Output the (X, Y) coordinate of the center of the cell containing the given text.  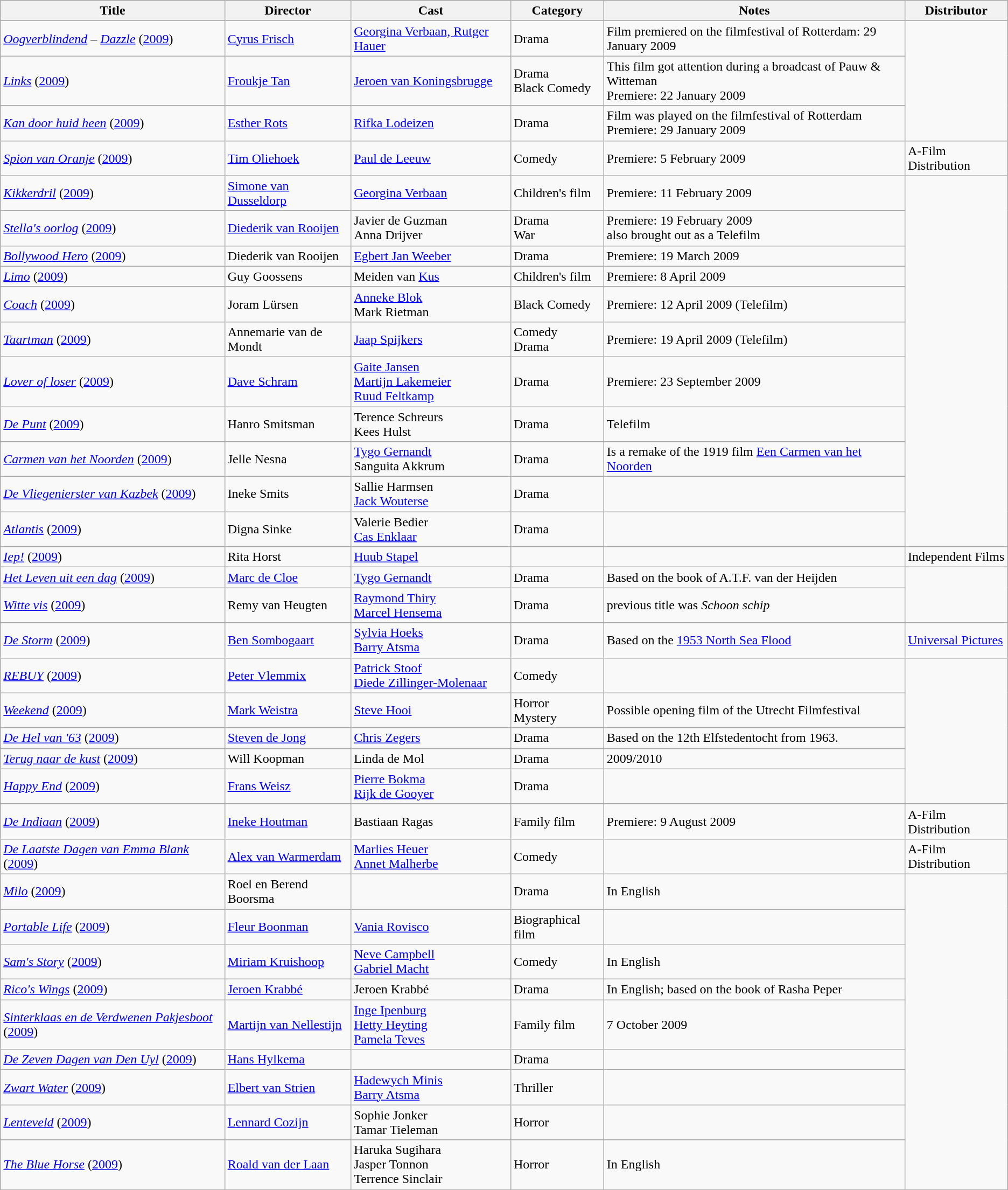
Witte vis (2009) (113, 606)
previous title was Schoon schip (754, 606)
Tygo Gernandt (431, 577)
Premiere: 8 April 2009 (754, 276)
Frans Weisz (288, 787)
Weekend (2009) (113, 710)
Hanro Smitsman (288, 423)
Rico's Wings (2009) (113, 990)
2009/2010 (754, 758)
Het Leven uit een dag (2009) (113, 577)
Digna Sinke (288, 529)
Jeroen van Koningsbrugge (431, 81)
Film was played on the filmfestival of RotterdamPremiere: 29 January 2009 (754, 123)
Spion van Oranje (2009) (113, 158)
Vania Rovisco (431, 927)
Georgina Verbaan, Rutger Hauer (431, 39)
Coach (2009) (113, 304)
Ben Sombogaart (288, 640)
DramaWar (557, 228)
Anneke BlokMark Rietman (431, 304)
DramaBlack Comedy (557, 81)
Guy Goossens (288, 276)
Fleur Boonman (288, 927)
Oogverblindend – Dazzle (2009) (113, 39)
Thriller (557, 1087)
Premiere: 9 August 2009 (754, 821)
Telefilm (754, 423)
Carmen van het Noorden (2009) (113, 459)
Georgina Verbaan (431, 193)
Biographical film (557, 927)
De Laatste Dagen van Emma Blank (2009) (113, 857)
Distributor (956, 11)
Tim Oliehoek (288, 158)
Steve Hooi (431, 710)
Sam's Story (2009) (113, 962)
Director (288, 11)
De Zeven Dagen van Den Uyl (2009) (113, 1060)
Valerie BedierCas Enklaar (431, 529)
Links (2009) (113, 81)
Roald van der Laan (288, 1165)
Lover of loser (2009) (113, 381)
Paul de Leeuw (431, 158)
Category (557, 11)
The Blue Horse (2009) (113, 1165)
Title (113, 11)
Egbert Jan Weeber (431, 256)
Tygo GernandtSanguita Akkrum (431, 459)
Jelle Nesna (288, 459)
Bastiaan Ragas (431, 821)
De Hel van '63 (2009) (113, 738)
Premiere: 19 April 2009 (Telefilm) (754, 339)
Bollywood Hero (2009) (113, 256)
Zwart Water (2009) (113, 1087)
Cast (431, 11)
De Vliegenierster van Kazbek (2009) (113, 495)
This film got attention during a broadcast of Pauw & WittemanPremiere: 22 January 2009 (754, 81)
Kikkerdril (2009) (113, 193)
Taartman (2009) (113, 339)
Neve CampbellGabriel Macht (431, 962)
Sylvia HoeksBarry Atsma (431, 640)
Premiere: 19 March 2009 (754, 256)
Hans Hylkema (288, 1060)
Lennard Cozijn (288, 1123)
Annemarie van de Mondt (288, 339)
Javier de GuzmanAnna Drijver (431, 228)
Happy End (2009) (113, 787)
Raymond ThiryMarcel Hensema (431, 606)
Milo (2009) (113, 891)
Terence SchreursKees Hulst (431, 423)
ComedyDrama (557, 339)
Alex van Warmerdam (288, 857)
Chris Zegers (431, 738)
Universal Pictures (956, 640)
7 October 2009 (754, 1025)
Haruka SugiharaJasper TonnonTerrence Sinclair (431, 1165)
Pierre BokmaRijk de Gooyer (431, 787)
Roel en Berend Boorsma (288, 891)
Esther Rots (288, 123)
Portable Life (2009) (113, 927)
Rita Horst (288, 557)
Notes (754, 11)
Marlies HeuerAnnet Malherbe (431, 857)
Remy van Heugten (288, 606)
Steven de Jong (288, 738)
Film premiered on the filmfestival of Rotterdam: 29 January 2009 (754, 39)
Joram Lürsen (288, 304)
Lenteveld (2009) (113, 1123)
Limo (2009) (113, 276)
Meiden van Kus (431, 276)
Stella's oorlog (2009) (113, 228)
Sallie HarmsenJack Wouterse (431, 495)
Jaap Spijkers (431, 339)
Independent Films (956, 557)
Patrick StoofDiede Zillinger-Molenaar (431, 676)
Premiere: 23 September 2009 (754, 381)
REBUY (2009) (113, 676)
De Storm (2009) (113, 640)
Elbert van Strien (288, 1087)
Sophie JonkerTamar Tieleman (431, 1123)
Based on the 1953 North Sea Flood (754, 640)
Miriam Kruishoop (288, 962)
Premiere: 11 February 2009 (754, 193)
Hadewych MinisBarry Atsma (431, 1087)
Based on the book of A.T.F. van der Heijden (754, 577)
Dave Schram (288, 381)
Sinterklaas en de Verdwenen Pakjesboot (2009) (113, 1025)
Atlantis (2009) (113, 529)
Ineke Smits (288, 495)
Black Comedy (557, 304)
Gaite JansenMartijn LakemeierRuud Feltkamp (431, 381)
Iep! (2009) (113, 557)
Simone van Dusseldorp (288, 193)
Froukje Tan (288, 81)
Martijn van Nellestijn (288, 1025)
Marc de Cloe (288, 577)
Premiere: 5 February 2009 (754, 158)
HorrorMystery (557, 710)
De Indiaan (2009) (113, 821)
Is a remake of the 1919 film Een Carmen van het Noorden (754, 459)
Linda de Mol (431, 758)
Possible opening film of the Utrecht Filmfestival (754, 710)
Premiere: 19 February 2009also brought out as a Telefilm (754, 228)
Cyrus Frisch (288, 39)
Peter Vlemmix (288, 676)
Inge IpenburgHetty HeytingPamela Teves (431, 1025)
Will Koopman (288, 758)
De Punt (2009) (113, 423)
Based on the 12th Elfstedentocht from 1963. (754, 738)
Kan door huid heen (2009) (113, 123)
Huub Stapel (431, 557)
Terug naar de kust (2009) (113, 758)
Rifka Lodeizen (431, 123)
Ineke Houtman (288, 821)
In English; based on the book of Rasha Peper (754, 990)
Mark Weistra (288, 710)
Premiere: 12 April 2009 (Telefilm) (754, 304)
